Output the [X, Y] coordinate of the center of the cell containing the given text.  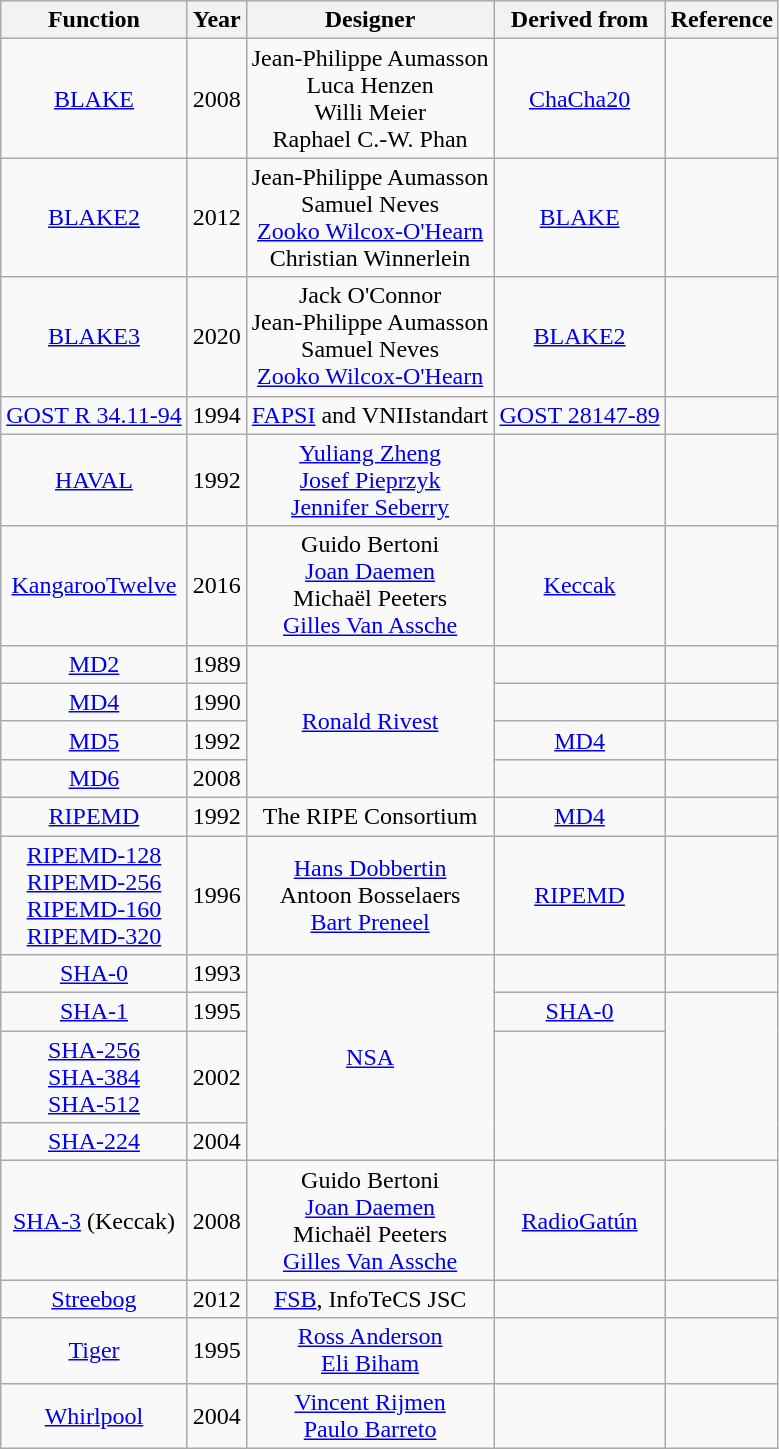
ChaCha20 [580, 98]
BLAKE3 [94, 336]
Reference [722, 20]
SHA-256SHA-384SHA-512 [94, 1077]
Jean-Philippe AumassonLuca HenzenWilli MeierRaphael C.-W. Phan [370, 98]
Streebog [94, 1299]
The RIPE Consortium [370, 816]
1989 [216, 664]
Jean-Philippe AumassonSamuel NevesZooko Wilcox-O'HearnChristian Winnerlein [370, 218]
Year [216, 20]
Designer [370, 20]
FSB, InfoTeCS JSC [370, 1299]
FAPSI and VNIIstandart [370, 415]
Vincent RijmenPaulo Barreto [370, 1416]
NSA [370, 1058]
1994 [216, 415]
MD5 [94, 740]
Yuliang ZhengJosef PieprzykJennifer Seberry [370, 480]
2002 [216, 1077]
Tiger [94, 1350]
MD2 [94, 664]
MD6 [94, 778]
1990 [216, 702]
HAVAL [94, 480]
Ronald Rivest [370, 721]
Jack O'ConnorJean-Philippe AumassonSamuel NevesZooko Wilcox-O'Hearn [370, 336]
SHA-224 [94, 1142]
Function [94, 20]
SHA-1 [94, 1012]
RadioGatún [580, 1220]
GOST 28147-89 [580, 415]
KangarooTwelve [94, 586]
Hans DobbertinAntoon BosselaersBart Preneel [370, 896]
RIPEMD-128RIPEMD-256RIPEMD-160RIPEMD-320 [94, 896]
Whirlpool [94, 1416]
SHA-3 (Keccak) [94, 1220]
Ross AndersonEli Biham [370, 1350]
Derived from [580, 20]
GOST R 34.11-94 [94, 415]
1993 [216, 974]
Keccak [580, 586]
2016 [216, 586]
1996 [216, 896]
2020 [216, 336]
